Identify which cell holds the provided text, then report its [x, y] central coordinate. 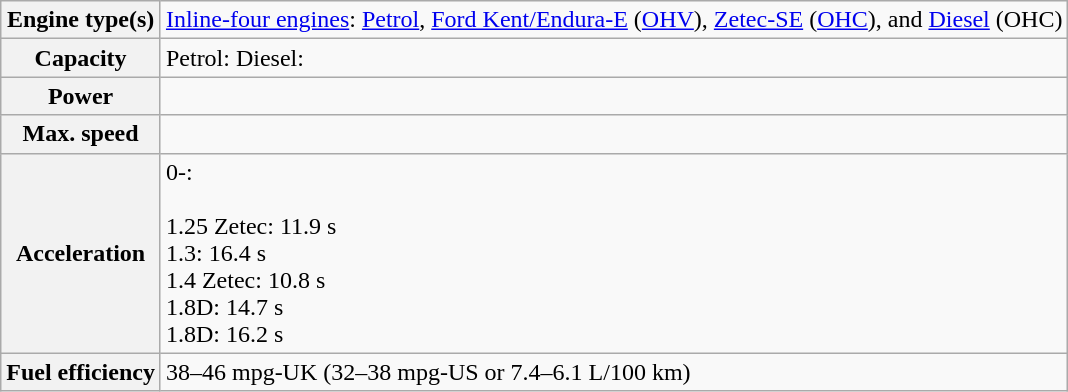
Acceleration [81, 253]
Engine type(s) [81, 20]
Inline-four engines: Petrol, Ford Kent/Endura-E (OHV), Zetec-SE (OHC), and Diesel (OHC) [614, 20]
Fuel efficiency [81, 372]
0-:1.25 Zetec: 11.9 s 1.3: 16.4 s 1.4 Zetec: 10.8 s 1.8D: 14.7 s 1.8D: 16.2 s [614, 253]
38–46 mpg-UK (32–38 mpg-US or 7.4–6.1 L/100 km) [614, 372]
Max. speed [81, 134]
Petrol: Diesel: [614, 58]
Power [81, 96]
Capacity [81, 58]
